Extract the (x, y) coordinate from the center of the cell holding the provided text.  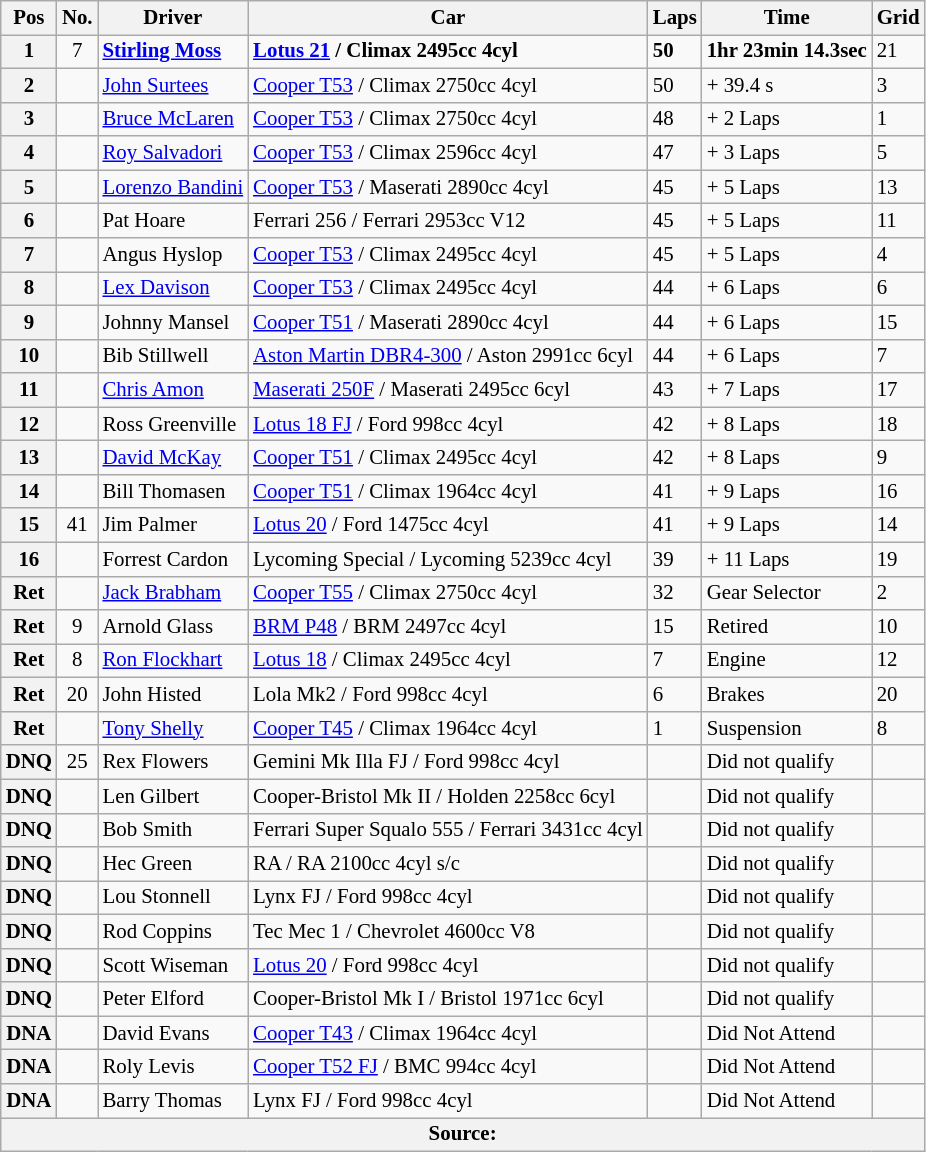
Lotus 21 / Climax 2495cc 4cyl (448, 51)
Suspension (787, 728)
Cooper T53 / Climax 2596cc 4cyl (448, 153)
BRM P48 / BRM 2497cc 4cyl (448, 627)
Jack Brabham (174, 593)
David Evans (174, 1033)
Pos (29, 18)
Bob Smith (174, 830)
Rod Coppins (174, 931)
David McKay (174, 458)
19 (898, 559)
Jim Palmer (174, 525)
Car (448, 18)
+ 3 Laps (787, 153)
17 (898, 390)
Laps (675, 18)
47 (675, 153)
Cooper T51 / Climax 2495cc 4cyl (448, 458)
Bib Stillwell (174, 356)
Lotus 20 / Ford 998cc 4cyl (448, 965)
Roly Levis (174, 1067)
Cooper T43 / Climax 1964cc 4cyl (448, 1033)
1hr 23min 14.3sec (787, 51)
Stirling Moss (174, 51)
Lycoming Special / Lycoming 5239cc 4cyl (448, 559)
Aston Martin DBR4-300 / Aston 2991cc 6cyl (448, 356)
21 (898, 51)
Angus Hyslop (174, 255)
Cooper T51 / Climax 1964cc 4cyl (448, 491)
Ross Greenville (174, 424)
Maserati 250F / Maserati 2495cc 6cyl (448, 390)
Roy Salvadori (174, 153)
Len Gilbert (174, 796)
Time (787, 18)
John Surtees (174, 85)
+ 2 Laps (787, 119)
Hec Green (174, 864)
Tony Shelly (174, 728)
Ron Flockhart (174, 661)
Lotus 18 FJ / Ford 998cc 4cyl (448, 424)
Lotus 20 / Ford 1475cc 4cyl (448, 525)
18 (898, 424)
Cooper T53 / Maserati 2890cc 4cyl (448, 187)
Cooper T51 / Maserati 2890cc 4cyl (448, 322)
RA / RA 2100cc 4cyl s/c (448, 864)
Driver (174, 18)
25 (78, 762)
Brakes (787, 695)
Pat Hoare (174, 221)
Cooper-Bristol Mk II / Holden 2258cc 6cyl (448, 796)
Cooper T52 FJ / BMC 994cc 4cyl (448, 1067)
Barry Thomas (174, 1101)
John Histed (174, 695)
Johnny Mansel (174, 322)
Retired (787, 627)
Peter Elford (174, 999)
Arnold Glass (174, 627)
Bill Thomasen (174, 491)
Ferrari 256 / Ferrari 2953cc V12 (448, 221)
Gemini Mk Illa FJ / Ford 998cc 4cyl (448, 762)
Bruce McLaren (174, 119)
Grid (898, 18)
Scott Wiseman (174, 965)
Source: (463, 1135)
Gear Selector (787, 593)
Lorenzo Bandini (174, 187)
48 (675, 119)
32 (675, 593)
+ 7 Laps (787, 390)
Lola Mk2 / Ford 998cc 4cyl (448, 695)
Chris Amon (174, 390)
Tec Mec 1 / Chevrolet 4600cc V8 (448, 931)
Lotus 18 / Climax 2495cc 4cyl (448, 661)
43 (675, 390)
Cooper-Bristol Mk I / Bristol 1971cc 6cyl (448, 999)
Engine (787, 661)
+ 11 Laps (787, 559)
Cooper T55 / Climax 2750cc 4cyl (448, 593)
+ 39.4 s (787, 85)
Lex Davison (174, 288)
39 (675, 559)
Lou Stonnell (174, 898)
Forrest Cardon (174, 559)
Ferrari Super Squalo 555 / Ferrari 3431cc 4cyl (448, 830)
Rex Flowers (174, 762)
No. (78, 18)
Cooper T45 / Climax 1964cc 4cyl (448, 728)
